For the text-containing cell, return its midpoint in [x, y] coordinate format. 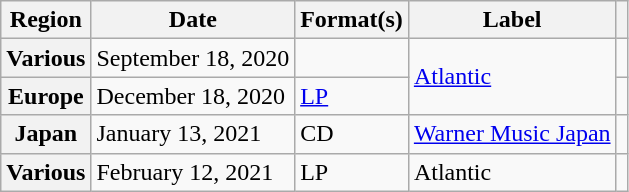
December 18, 2020 [193, 96]
Region [46, 20]
February 12, 2021 [193, 172]
Japan [46, 134]
Europe [46, 96]
CD [352, 134]
Warner Music Japan [512, 134]
Label [512, 20]
Date [193, 20]
September 18, 2020 [193, 58]
January 13, 2021 [193, 134]
Format(s) [352, 20]
